Return the (x, y) coordinate for the center point of the cell that contains the specified text.  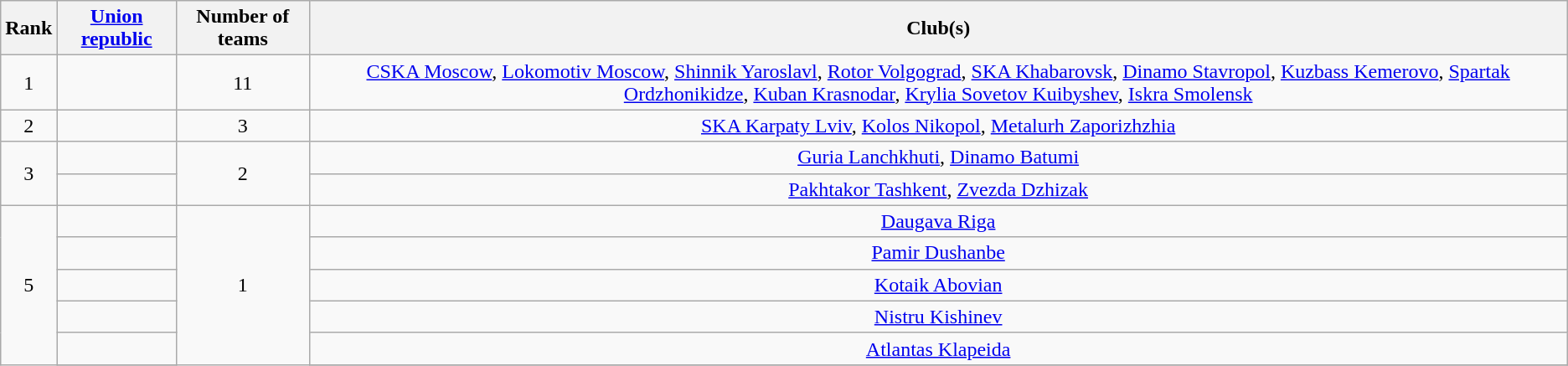
Union republic (117, 28)
Pamir Dushanbe (938, 253)
Pakhtakor Tashkent, Zvezda Dzhizak (938, 189)
Club(s) (938, 28)
Rank (28, 28)
Number of teams (243, 28)
Kotaik Abovian (938, 285)
Atlantas Klapeida (938, 348)
5 (28, 285)
Daugava Riga (938, 221)
Nistru Kishinev (938, 317)
SKA Karpaty Lviv, Kolos Nikopol, Metalurh Zaporizhzhia (938, 126)
Guria Lanchkhuti, Dinamo Batumi (938, 157)
11 (243, 82)
